Provide the (X, Y) coordinate of the cell's center where the given text is located.  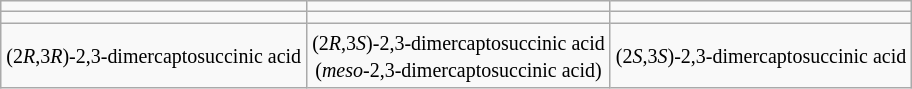
(2S,3S)-2,3-dimercaptosuccinic acid (760, 56)
(2R,3R)-2,3-dimercaptosuccinic acid (154, 56)
(2R,3S)-2,3-dimercaptosuccinic acid(meso-2,3-dimercaptosuccinic acid) (459, 56)
